Search for the cell housing the specified text and yield its (x, y) center coordinate. 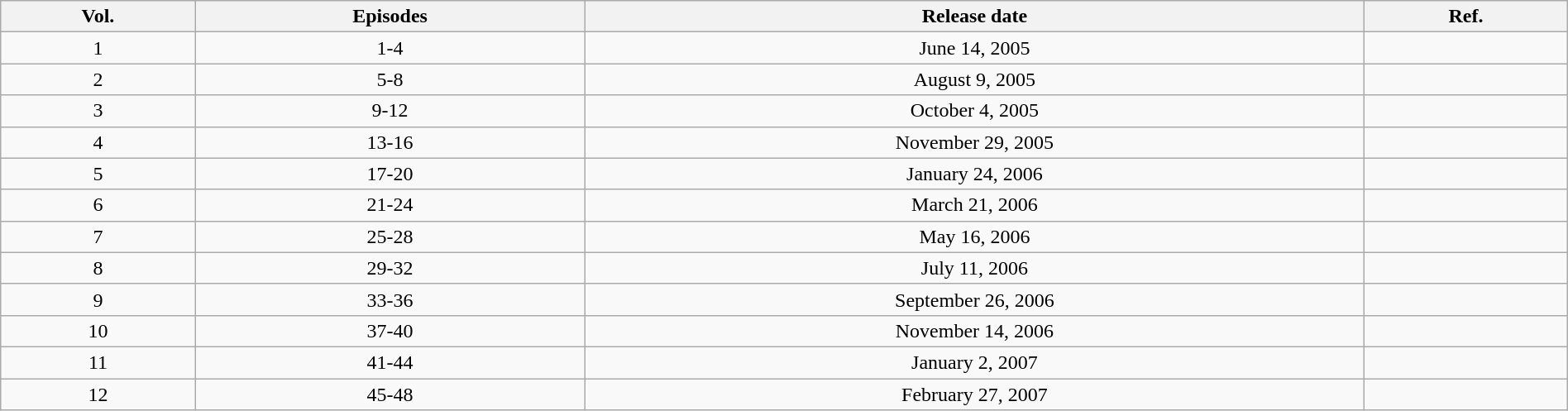
12 (98, 394)
September 26, 2006 (974, 299)
41-44 (390, 362)
11 (98, 362)
1-4 (390, 48)
8 (98, 268)
9-12 (390, 111)
9 (98, 299)
6 (98, 205)
Release date (974, 17)
45-48 (390, 394)
25-28 (390, 237)
Ref. (1466, 17)
37-40 (390, 331)
33-36 (390, 299)
5-8 (390, 79)
November 29, 2005 (974, 142)
June 14, 2005 (974, 48)
3 (98, 111)
August 9, 2005 (974, 79)
5 (98, 174)
January 24, 2006 (974, 174)
November 14, 2006 (974, 331)
17-20 (390, 174)
1 (98, 48)
January 2, 2007 (974, 362)
10 (98, 331)
21-24 (390, 205)
13-16 (390, 142)
February 27, 2007 (974, 394)
October 4, 2005 (974, 111)
2 (98, 79)
29-32 (390, 268)
4 (98, 142)
7 (98, 237)
July 11, 2006 (974, 268)
March 21, 2006 (974, 205)
Episodes (390, 17)
May 16, 2006 (974, 237)
Vol. (98, 17)
